Detect which cell encompasses the target text, then output its (x, y) center coordinate. 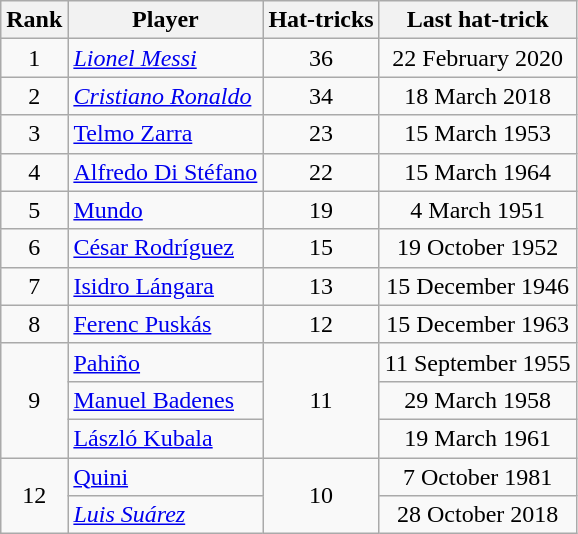
36 (321, 58)
19 March 1961 (478, 438)
Hat-tricks (321, 20)
15 (321, 248)
Alfredo Di Stéfano (166, 172)
Last hat-trick (478, 20)
10 (321, 496)
34 (321, 96)
13 (321, 286)
Pahiño (166, 362)
18 March 2018 (478, 96)
19 October 1952 (478, 248)
15 December 1946 (478, 286)
19 (321, 210)
László Kubala (166, 438)
Telmo Zarra (166, 134)
29 March 1958 (478, 400)
Isidro Lángara (166, 286)
3 (34, 134)
César Rodríguez (166, 248)
22 (321, 172)
Lionel Messi (166, 58)
23 (321, 134)
15 December 1963 (478, 324)
Cristiano Ronaldo (166, 96)
7 October 1981 (478, 477)
6 (34, 248)
Luis Suárez (166, 515)
28 October 2018 (478, 515)
Player (166, 20)
9 (34, 400)
7 (34, 286)
Quini (166, 477)
11 September 1955 (478, 362)
22 February 2020 (478, 58)
4 March 1951 (478, 210)
Manuel Badenes (166, 400)
11 (321, 400)
15 March 1953 (478, 134)
Rank (34, 20)
5 (34, 210)
15 March 1964 (478, 172)
4 (34, 172)
Ferenc Puskás (166, 324)
8 (34, 324)
2 (34, 96)
1 (34, 58)
Mundo (166, 210)
